Detect which cell encompasses the target text, then output its [x, y] center coordinate. 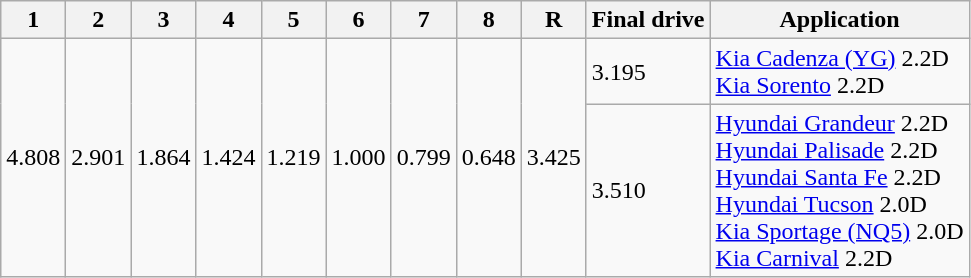
Hyundai Grandeur 2.2DHyundai Palisade 2.2DHyundai Santa Fe 2.2DHyundai Tucson 2.0DKia Sportage (NQ5) 2.0DKia Carnival 2.2D [840, 190]
Kia Cadenza (YG) 2.2DKia Sorento 2.2D [840, 72]
1.424 [228, 158]
4.808 [34, 158]
3.195 [648, 72]
8 [488, 20]
0.648 [488, 158]
1.219 [294, 158]
1.864 [164, 158]
6 [358, 20]
2.901 [98, 158]
3.510 [648, 190]
5 [294, 20]
1 [34, 20]
Final drive [648, 20]
Application [840, 20]
0.799 [424, 158]
3.425 [554, 158]
7 [424, 20]
3 [164, 20]
4 [228, 20]
2 [98, 20]
1.000 [358, 158]
R [554, 20]
